Find where the given text appears and provide that cell's center as [X, Y] coordinate. 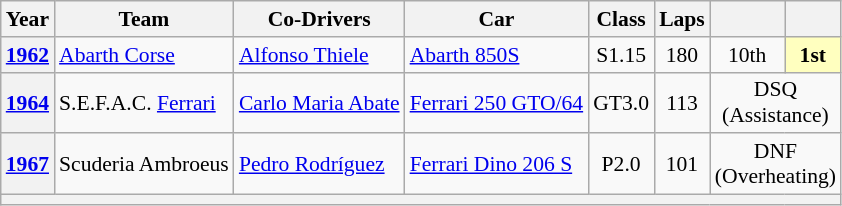
Car [497, 19]
Ferrari Dino 206 S [497, 164]
113 [682, 102]
Co-Drivers [320, 19]
Ferrari 250 GTO/64 [497, 102]
S.E.F.A.C. Ferrari [144, 102]
Abarth 850S [497, 55]
Abarth Corse [144, 55]
DNF(Overheating) [776, 164]
P2.0 [621, 164]
S1.15 [621, 55]
Scuderia Ambroeus [144, 164]
1967 [28, 164]
GT3.0 [621, 102]
1962 [28, 55]
1964 [28, 102]
10th [748, 55]
Class [621, 19]
DSQ(Assistance) [776, 102]
Year [28, 19]
180 [682, 55]
Team [144, 19]
1st [813, 55]
101 [682, 164]
Pedro Rodríguez [320, 164]
Alfonso Thiele [320, 55]
Carlo Maria Abate [320, 102]
Laps [682, 19]
